Search for the cell housing the specified text and yield its [x, y] center coordinate. 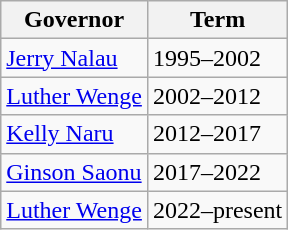
2012–2017 [217, 134]
Jerry Nalau [74, 58]
2022–present [217, 210]
Kelly Naru [74, 134]
1995–2002 [217, 58]
Governor [74, 20]
2017–2022 [217, 172]
Ginson Saonu [74, 172]
Term [217, 20]
2002–2012 [217, 96]
